Return (X, Y) of the center of cell containing provided text 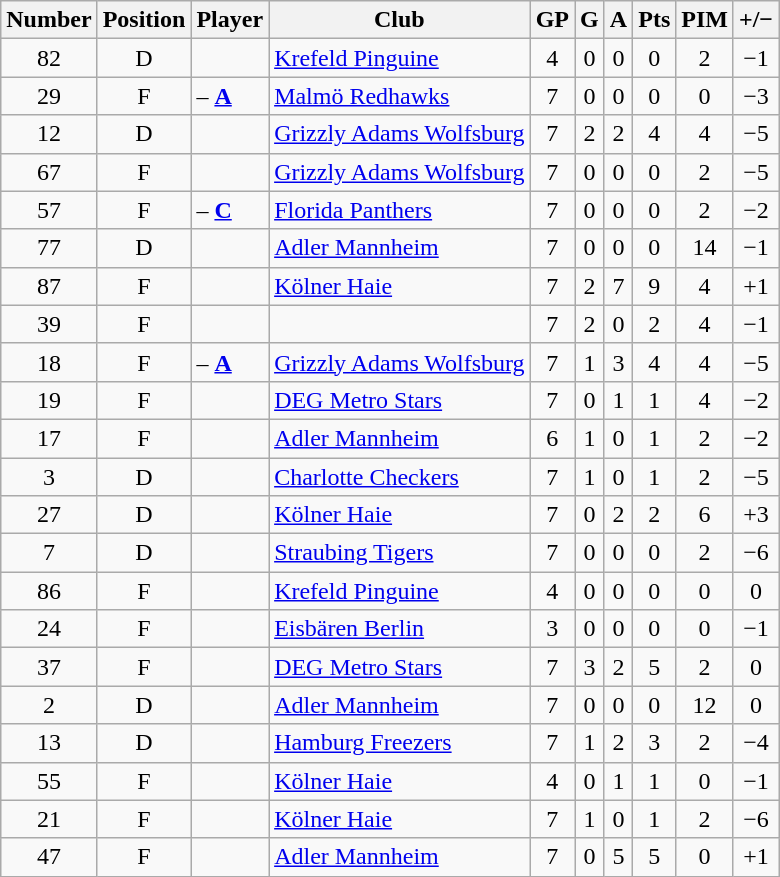
24 (49, 629)
18 (49, 362)
27 (49, 515)
37 (49, 667)
Number (49, 20)
39 (49, 324)
57 (49, 210)
82 (49, 58)
67 (49, 172)
86 (49, 591)
PIM (705, 20)
Club (400, 20)
77 (49, 248)
47 (49, 857)
17 (49, 438)
A (618, 20)
Florida Panthers (400, 210)
Pts (654, 20)
Player (230, 20)
87 (49, 286)
−4 (756, 743)
29 (49, 96)
Malmö Redhawks (400, 96)
13 (49, 743)
−3 (756, 96)
Eisbären Berlin (400, 629)
+/− (756, 20)
– C (230, 210)
21 (49, 819)
Position (144, 20)
Hamburg Freezers (400, 743)
14 (705, 248)
Charlotte Checkers (400, 477)
55 (49, 781)
Straubing Tigers (400, 553)
GP (552, 20)
9 (654, 286)
19 (49, 400)
+3 (756, 515)
G (590, 20)
